From the cell containing the given text, extract its center point as [X, Y] coordinate. 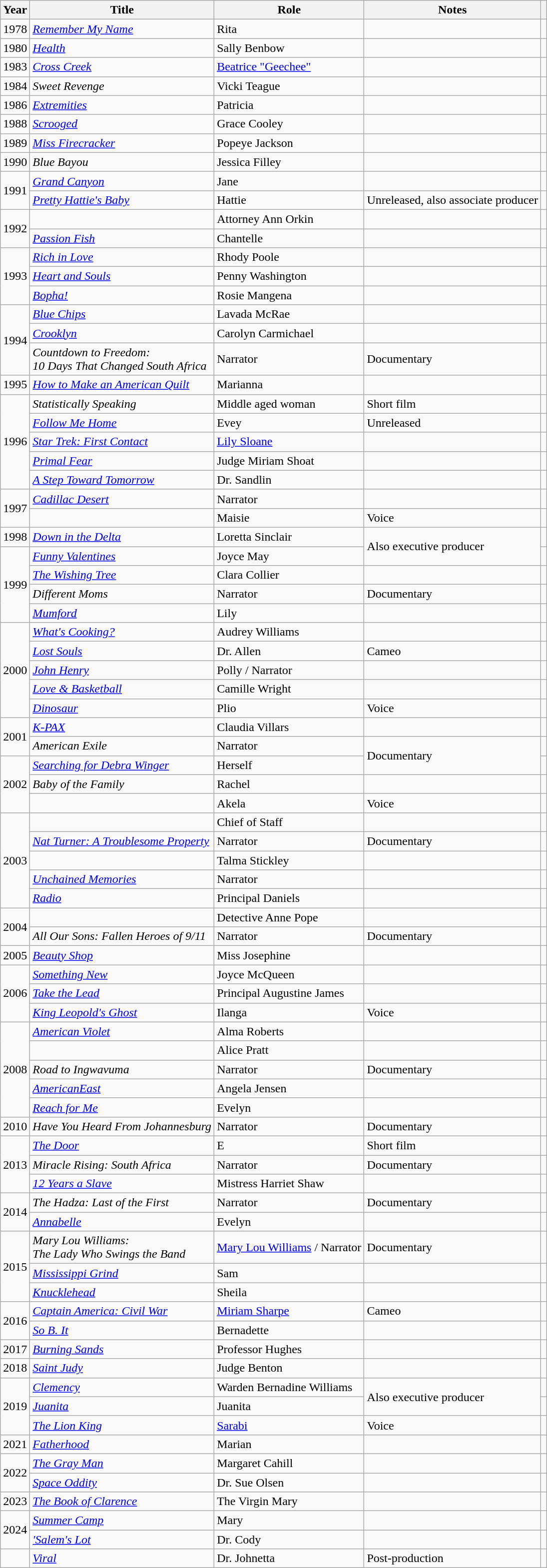
Grace Cooley [289, 124]
2024 [15, 1530]
Title [122, 10]
The Virgin Mary [289, 1502]
Dr. Allen [289, 651]
E [289, 1145]
2004 [15, 927]
1993 [15, 276]
Alma Roberts [289, 1031]
Judge Benton [289, 1368]
2008 [15, 1069]
Cross Creek [122, 67]
2018 [15, 1368]
2021 [15, 1444]
Scrooged [122, 124]
What's Cooking? [122, 632]
Pretty Hattie's Baby [122, 200]
2010 [15, 1126]
Unreleased, also associate producer [453, 200]
Post-production [453, 1559]
1980 [15, 48]
Lily [289, 613]
Miss Josephine [289, 955]
Rich in Love [122, 257]
2017 [15, 1349]
A Step Toward Tomorrow [122, 480]
Down in the Delta [122, 537]
1992 [15, 228]
Beatrice "Geechee" [289, 67]
Herself [289, 765]
Countdown to Freedom: 10 Days That Changed South Africa [122, 359]
Chief of Staff [289, 822]
Saint Judy [122, 1368]
Dr. Sandlin [289, 480]
Mary Lou Williams: The Lady Who Swings the Band [122, 1247]
AmericanEast [122, 1088]
Hattie [289, 200]
2014 [15, 1212]
Detective Anne Pope [289, 917]
Dinosaur [122, 708]
Cadillac Desert [122, 499]
Something New [122, 974]
Principal Daniels [289, 898]
1996 [15, 442]
1988 [15, 124]
Marianna [289, 385]
Popeye Jackson [289, 143]
Sally Benbow [289, 48]
Take the Lead [122, 993]
Mary Lou Williams / Narrator [289, 1247]
Reach for Me [122, 1107]
Grand Canyon [122, 181]
Angela Jensen [289, 1088]
So B. It [122, 1330]
1983 [15, 67]
1978 [15, 29]
Summer Camp [122, 1521]
The Wishing Tree [122, 575]
Bopha! [122, 295]
2005 [15, 955]
Sarabi [289, 1425]
Remember My Name [122, 29]
Unchained Memories [122, 879]
Captain America: Civil War [122, 1311]
Patricia [289, 105]
Knucklehead [122, 1292]
Space Oddity [122, 1483]
2016 [15, 1321]
Warden Bernadine Williams [289, 1387]
Professor Hughes [289, 1349]
Statistically Speaking [122, 404]
Audrey Williams [289, 632]
Miriam Sharpe [289, 1311]
Heart and Souls [122, 276]
Polly / Narrator [289, 670]
2023 [15, 1502]
Mary [289, 1521]
Sheila [289, 1292]
Blue Chips [122, 314]
King Leopold's Ghost [122, 1012]
The Door [122, 1145]
Primal Fear [122, 461]
Have You Heard From Johannesburg [122, 1126]
American Violet [122, 1031]
Star Trek: First Contact [122, 442]
Talma Stickley [289, 860]
How to Make an American Quilt [122, 385]
Health [122, 48]
2022 [15, 1473]
Evey [289, 423]
The Hadza: Last of the First [122, 1203]
Loretta Sinclair [289, 537]
Dr. Cody [289, 1540]
2013 [15, 1164]
12 Years a Slave [122, 1184]
Unreleased [453, 423]
Judge Miriam Shoat [289, 461]
2019 [15, 1406]
Road to Ingwavuma [122, 1069]
Year [15, 10]
2001 [15, 737]
Fatherhood [122, 1444]
Lavada McRae [289, 314]
2000 [15, 670]
1991 [15, 190]
Mistress Harriet Shaw [289, 1184]
Penny Washington [289, 276]
2015 [15, 1266]
Chantelle [289, 238]
Role [289, 10]
All Our Sons: Fallen Heroes of 9/11 [122, 936]
Principal Augustine James [289, 993]
Searching for Debra Winger [122, 765]
Camille Wright [289, 689]
Mumford [122, 613]
1990 [15, 162]
Jessica Filley [289, 162]
Rita [289, 29]
Marian [289, 1444]
Attorney Ann Orkin [289, 219]
Rosie Mangena [289, 295]
Alice Pratt [289, 1050]
John Henry [122, 670]
Annabelle [122, 1222]
American Exile [122, 746]
Dr. Sue Olsen [289, 1483]
Baby of the Family [122, 784]
Nat Turner: A Troublesome Property [122, 841]
K-PAX [122, 727]
Lily Sloane [289, 442]
Clara Collier [289, 575]
Rhody Poole [289, 257]
The Lion King [122, 1425]
Akela [289, 803]
Notes [453, 10]
1994 [15, 340]
The Book of Clarence [122, 1502]
2002 [15, 784]
Carolyn Carmichael [289, 333]
Extremities [122, 105]
Middle aged woman [289, 404]
Radio [122, 898]
Blue Bayou [122, 162]
Viral [122, 1559]
Sam [289, 1273]
2006 [15, 993]
Rachel [289, 784]
Mississippi Grind [122, 1273]
Clemency [122, 1387]
1984 [15, 86]
Claudia Villars [289, 727]
1986 [15, 105]
Margaret Cahill [289, 1463]
2003 [15, 860]
Maisie [289, 518]
Joyce May [289, 556]
Funny Valentines [122, 556]
Joyce McQueen [289, 974]
Love & Basketball [122, 689]
Follow Me Home [122, 423]
Different Moms [122, 594]
Miss Firecracker [122, 143]
Bernadette [289, 1330]
Miracle Rising: South Africa [122, 1165]
Burning Sands [122, 1349]
1999 [15, 585]
Lost Souls [122, 651]
Passion Fish [122, 238]
Plio [289, 708]
1997 [15, 508]
The Gray Man [122, 1463]
Sweet Revenge [122, 86]
1989 [15, 143]
Ilanga [289, 1012]
Vicki Teague [289, 86]
1998 [15, 537]
'Salem's Lot [122, 1540]
Crooklyn [122, 333]
1995 [15, 385]
Beauty Shop [122, 955]
Dr. Johnetta [289, 1559]
Jane [289, 181]
